Provide the (x, y) coordinate of the cell's center where the given text is located.  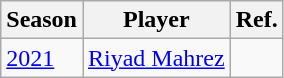
Season (42, 20)
Ref. (256, 20)
2021 (42, 58)
Player (156, 20)
Riyad Mahrez (156, 58)
